From the cell containing the given text, extract its center point as (x, y) coordinate. 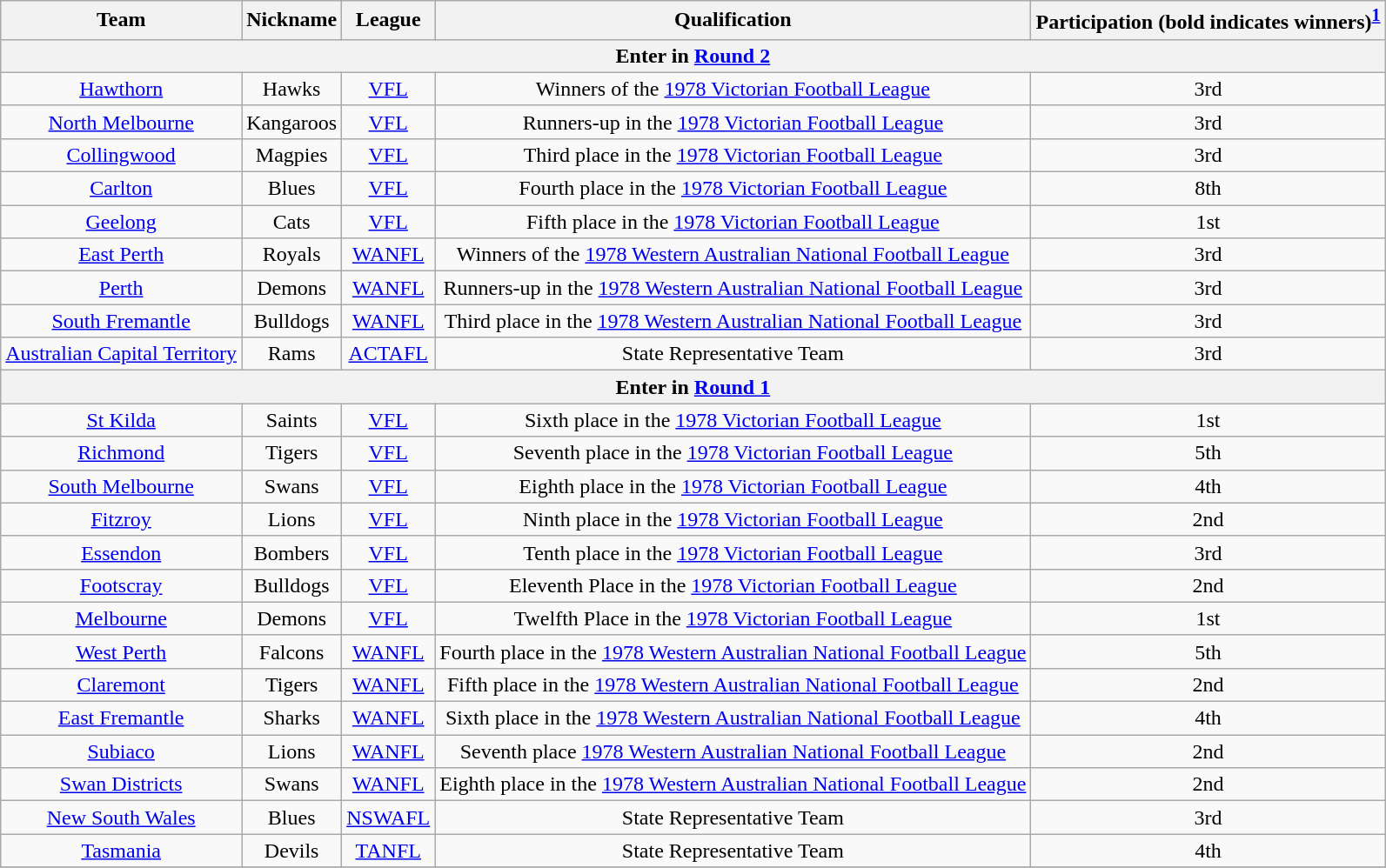
Melbourne (122, 618)
8th (1208, 189)
Royals (292, 255)
Perth (122, 288)
Seventh place 1978 Western Australian National Football League (733, 751)
Sixth place in the 1978 Western Australian National Football League (733, 718)
Collingwood (122, 155)
League (388, 21)
Third place in the 1978 Victorian Football League (733, 155)
NSWAFL (388, 818)
Swan Districts (122, 785)
Third place in the 1978 Western Australian National Football League (733, 321)
Bombers (292, 552)
Footscray (122, 585)
Enter in Round 2 (693, 56)
Nickname (292, 21)
Magpies (292, 155)
Sixth place in the 1978 Victorian Football League (733, 420)
Saints (292, 420)
Fitzroy (122, 519)
North Melbourne (122, 122)
Falcons (292, 651)
Fifth place in the 1978 Western Australian National Football League (733, 684)
Hawthorn (122, 89)
Devils (292, 851)
Eighth place in the 1978 Victorian Football League (733, 486)
Eleventh Place in the 1978 Victorian Football League (733, 585)
Tasmania (122, 851)
Fourth place in the 1978 Victorian Football League (733, 189)
Enter in Round 1 (693, 387)
East Perth (122, 255)
Runners-up in the 1978 Victorian Football League (733, 122)
Rams (292, 354)
West Perth (122, 651)
Runners-up in the 1978 Western Australian National Football League (733, 288)
Geelong (122, 222)
Australian Capital Territory (122, 354)
ACTAFL (388, 354)
Team (122, 21)
Kangaroos (292, 122)
South Fremantle (122, 321)
Claremont (122, 684)
Richmond (122, 453)
Fourth place in the 1978 Western Australian National Football League (733, 651)
St Kilda (122, 420)
New South Wales (122, 818)
Carlton (122, 189)
Ninth place in the 1978 Victorian Football League (733, 519)
South Melbourne (122, 486)
Cats (292, 222)
Sharks (292, 718)
Twelfth Place in the 1978 Victorian Football League (733, 618)
Subiaco (122, 751)
Winners of the 1978 Western Australian National Football League (733, 255)
Eighth place in the 1978 Western Australian National Football League (733, 785)
Winners of the 1978 Victorian Football League (733, 89)
Essendon (122, 552)
TANFL (388, 851)
Fifth place in the 1978 Victorian Football League (733, 222)
Tenth place in the 1978 Victorian Football League (733, 552)
Hawks (292, 89)
East Fremantle (122, 718)
Qualification (733, 21)
Seventh place in the 1978 Victorian Football League (733, 453)
Participation (bold indicates winners)1 (1208, 21)
